Return [x, y] of the center of cell containing provided text 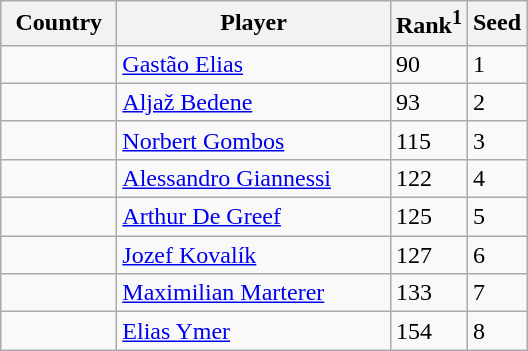
127 [428, 255]
2 [496, 102]
5 [496, 217]
4 [496, 178]
6 [496, 255]
8 [496, 331]
7 [496, 293]
Rank1 [428, 24]
Country [59, 24]
Seed [496, 24]
Maximilian Marterer [254, 293]
Elias Ymer [254, 331]
133 [428, 293]
Norbert Gombos [254, 140]
Jozef Kovalík [254, 255]
Gastão Elias [254, 64]
154 [428, 331]
90 [428, 64]
115 [428, 140]
Player [254, 24]
1 [496, 64]
Aljaž Bedene [254, 102]
Alessandro Giannessi [254, 178]
3 [496, 140]
125 [428, 217]
122 [428, 178]
Arthur De Greef [254, 217]
93 [428, 102]
